Return (X, Y) of the center of cell containing provided text 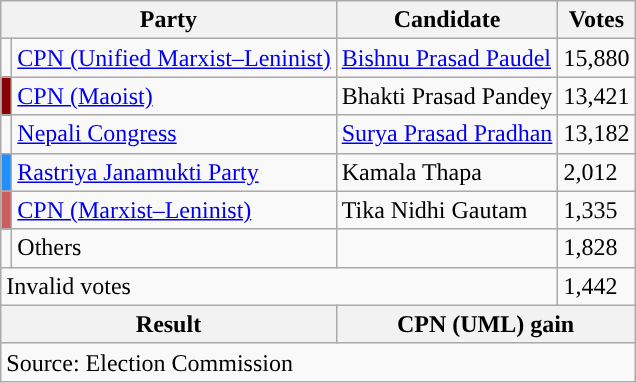
Party (168, 20)
CPN (Maoist) (174, 96)
Kamala Thapa (447, 172)
Result (168, 324)
Others (174, 248)
Nepali Congress (174, 134)
Rastriya Janamukti Party (174, 172)
1,828 (596, 248)
Candidate (447, 20)
1,442 (596, 286)
Votes (596, 20)
CPN (Marxist–Leninist) (174, 210)
13,182 (596, 134)
15,880 (596, 58)
Bishnu Prasad Paudel (447, 58)
2,012 (596, 172)
Surya Prasad Pradhan (447, 134)
Tika Nidhi Gautam (447, 210)
Source: Election Commission (318, 362)
Bhakti Prasad Pandey (447, 96)
13,421 (596, 96)
Invalid votes (280, 286)
CPN (Unified Marxist–Leninist) (174, 58)
CPN (UML) gain (486, 324)
1,335 (596, 210)
